Determine the (X, Y) coordinate at the center of the cell enclosing the given text.  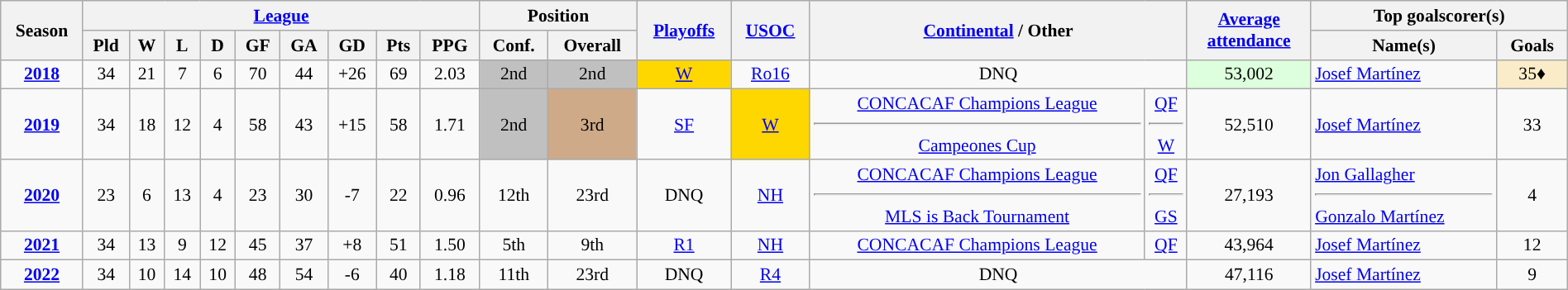
Top goalscorer(s) (1439, 16)
CONCACAF Champions LeagueMLS is Back Tournament (978, 196)
37 (304, 245)
12th (514, 196)
2.03 (450, 74)
2022 (42, 275)
43 (304, 125)
1.71 (450, 125)
48 (258, 275)
22 (399, 196)
Conf. (514, 45)
CONCACAF Champions LeagueCampeones Cup (978, 125)
51 (399, 245)
QFGS (1166, 196)
40 (399, 275)
43,964 (1249, 245)
R1 (684, 245)
5th (514, 245)
+15 (352, 125)
14 (182, 275)
-7 (352, 196)
QFW (1166, 125)
+26 (352, 74)
27,193 (1249, 196)
Average attendance (1249, 30)
21 (147, 74)
44 (304, 74)
1.50 (450, 245)
33 (1532, 125)
2018 (42, 74)
11th (514, 275)
USOC (771, 30)
Season (42, 30)
PPG (450, 45)
70 (258, 74)
League (281, 16)
2020 (42, 196)
18 (147, 125)
2019 (42, 125)
3rd (592, 125)
54 (304, 275)
52,510 (1249, 125)
35♦ (1532, 74)
9th (592, 245)
7 (182, 74)
Pld (106, 45)
1.18 (450, 275)
Position (558, 16)
GD (352, 45)
Name(s) (1404, 45)
-6 (352, 275)
GA (304, 45)
Playoffs (684, 30)
Overall (592, 45)
Pts (399, 45)
CONCACAF Champions League (978, 245)
+8 (352, 245)
Ro16 (771, 74)
QF (1166, 245)
47,116 (1249, 275)
30 (304, 196)
2021 (42, 245)
53,002 (1249, 74)
SF (684, 125)
69 (399, 74)
45 (258, 245)
R4 (771, 275)
D (218, 45)
GF (258, 45)
Goals (1532, 45)
Jon Gallagher Gonzalo Martínez (1404, 196)
0.96 (450, 196)
L (182, 45)
Continental / Other (999, 30)
